Identify which cell holds the provided text, then report its [x, y] central coordinate. 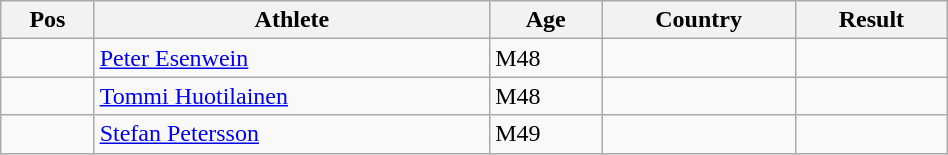
Peter Esenwein [292, 58]
Age [546, 20]
M49 [546, 134]
Stefan Petersson [292, 134]
Pos [48, 20]
Result [872, 20]
Country [699, 20]
Tommi Huotilainen [292, 96]
Athlete [292, 20]
